Output the (X, Y) coordinate of the center of the cell containing the given text.  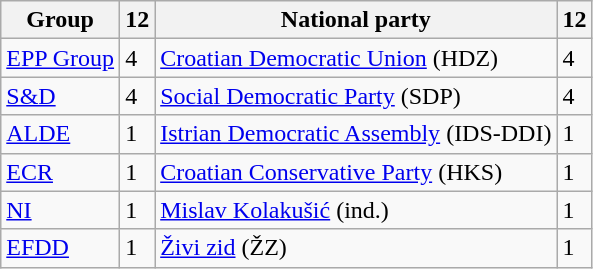
Croatian Democratic Union (HDZ) (356, 58)
S&D (60, 96)
ECR (60, 172)
EFDD (60, 248)
Živi zid (ŽZ) (356, 248)
Mislav Kolakušić (ind.) (356, 210)
Istrian Democratic Assembly (IDS-DDI) (356, 134)
NI (60, 210)
National party (356, 20)
Group (60, 20)
EPP Group (60, 58)
Social Democratic Party (SDP) (356, 96)
Croatian Conservative Party (HKS) (356, 172)
ALDE (60, 134)
